Determine the [X, Y] coordinate at the center of the cell enclosing the given text.  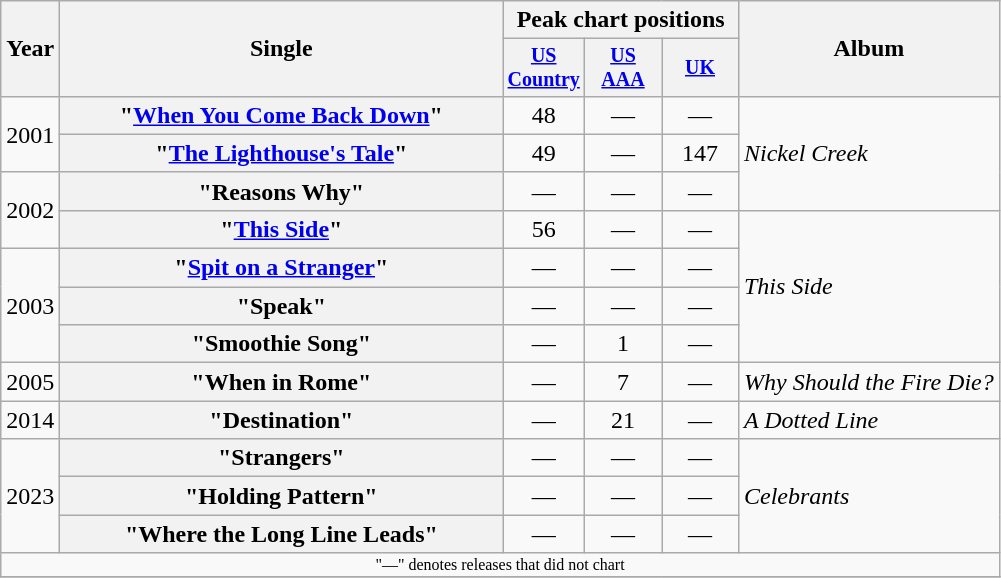
48 [544, 115]
2014 [30, 420]
2023 [30, 496]
Nickel Creek [868, 153]
US AAA [624, 68]
Why Should the Fire Die? [868, 382]
2003 [30, 306]
2005 [30, 382]
147 [700, 153]
56 [544, 229]
"Smoothie Song" [282, 344]
"When You Come Back Down" [282, 115]
"Where the Long Line Leads" [282, 534]
"Strangers" [282, 458]
"Holding Pattern" [282, 496]
"This Side" [282, 229]
Celebrants [868, 496]
UK [700, 68]
"Destination" [282, 420]
"Spit on a Stranger" [282, 268]
"When in Rome" [282, 382]
"Speak" [282, 306]
A Dotted Line [868, 420]
Single [282, 49]
Year [30, 49]
Peak chart positions [621, 20]
"The Lighthouse's Tale" [282, 153]
2001 [30, 134]
7 [624, 382]
"—" denotes releases that did not chart [500, 565]
This Side [868, 286]
"Reasons Why" [282, 191]
Album [868, 49]
US Country [544, 68]
1 [624, 344]
21 [624, 420]
49 [544, 153]
2002 [30, 210]
